Return the [X, Y] coordinate for the center point of the cell that contains the specified text.  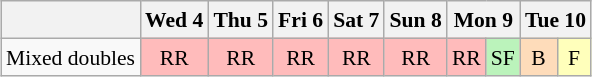
B [538, 56]
Wed 4 [174, 20]
Fri 6 [300, 20]
Sun 8 [415, 20]
Thu 5 [240, 20]
F [574, 56]
SF [503, 56]
Mixed doubles [70, 56]
Mon 9 [484, 20]
Tue 10 [556, 20]
Sat 7 [356, 20]
